Return (X, Y) of the center of cell containing provided text 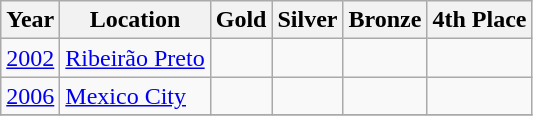
Ribeirão Preto (135, 58)
Mexico City (135, 96)
2006 (30, 96)
Bronze (385, 20)
2002 (30, 58)
Location (135, 20)
Gold (241, 20)
Silver (308, 20)
Year (30, 20)
4th Place (480, 20)
